Detect which cell encompasses the target text, then output its (x, y) center coordinate. 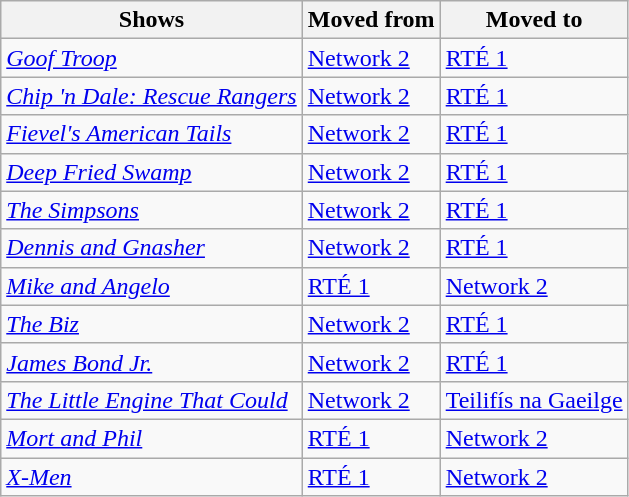
Chip 'n Dale: Rescue Rangers (152, 96)
The Biz (152, 324)
Mike and Angelo (152, 286)
James Bond Jr. (152, 362)
Moved from (371, 20)
Teilifís na Gaeilge (534, 400)
Mort and Phil (152, 438)
Moved to (534, 20)
The Little Engine That Could (152, 400)
Shows (152, 20)
Fievel's American Tails (152, 134)
Dennis and Gnasher (152, 248)
Deep Fried Swamp (152, 172)
Goof Troop (152, 58)
X-Men (152, 477)
The Simpsons (152, 210)
